Capture the cell that displays the provided text and extract its (X, Y) central coordinate. 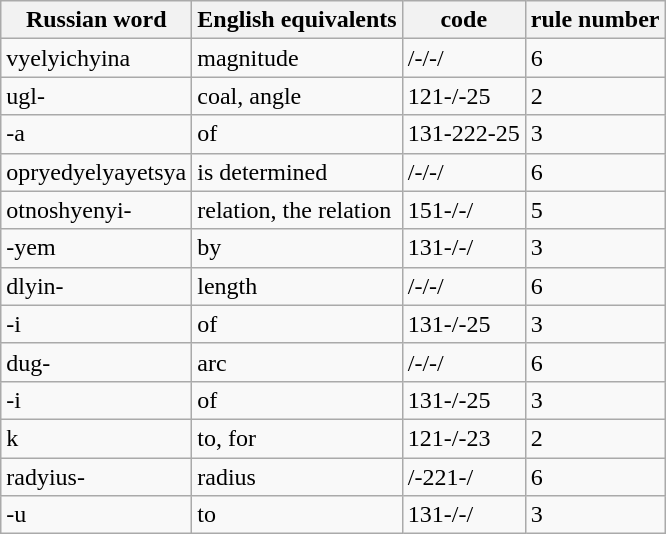
dug- (96, 362)
151-/-/ (464, 210)
ugl- (96, 96)
vyelyichyina (96, 58)
arc (297, 362)
English equivalents (297, 20)
is determined (297, 172)
/-221-/ (464, 477)
-u (96, 515)
by (297, 248)
to, for (297, 438)
Russian word (96, 20)
radius (297, 477)
magnitude (297, 58)
k (96, 438)
otnoshyenyi- (96, 210)
5 (595, 210)
121-/-25 (464, 96)
121-/-23 (464, 438)
dlyin- (96, 286)
coal, angle (297, 96)
opryedyelyayetsya (96, 172)
length (297, 286)
relation, the relation (297, 210)
-a (96, 134)
to (297, 515)
radyius- (96, 477)
code (464, 20)
131-222-25 (464, 134)
rule number (595, 20)
-yem (96, 248)
